Return the (X, Y) coordinate for the center point of the cell that contains the specified text.  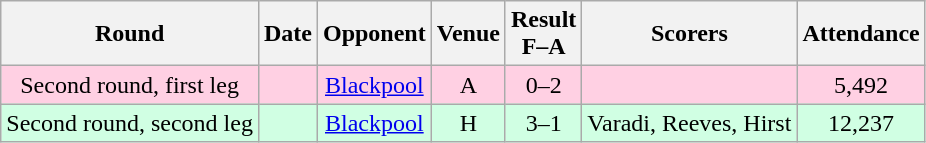
Round (130, 34)
Attendance (861, 34)
12,237 (861, 123)
Second round, first leg (130, 85)
3–1 (543, 123)
ResultF–A (543, 34)
H (468, 123)
0–2 (543, 85)
Opponent (374, 34)
Venue (468, 34)
Scorers (690, 34)
Date (288, 34)
Second round, second leg (130, 123)
Varadi, Reeves, Hirst (690, 123)
5,492 (861, 85)
A (468, 85)
